Return [x, y] of the center of cell containing provided text 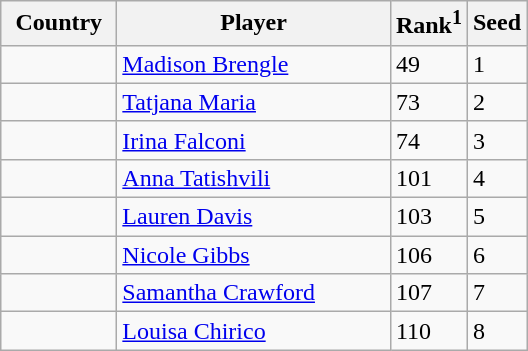
Tatjana Maria [254, 102]
103 [428, 217]
6 [496, 255]
5 [496, 217]
Samantha Crawford [254, 293]
74 [428, 140]
107 [428, 293]
106 [428, 255]
1 [496, 64]
73 [428, 102]
Seed [496, 24]
7 [496, 293]
Irina Falconi [254, 140]
Rank1 [428, 24]
101 [428, 178]
Nicole Gibbs [254, 255]
3 [496, 140]
Madison Brengle [254, 64]
Player [254, 24]
110 [428, 331]
Anna Tatishvili [254, 178]
2 [496, 102]
Lauren Davis [254, 217]
Louisa Chirico [254, 331]
4 [496, 178]
8 [496, 331]
49 [428, 64]
Country [59, 24]
